Return the (x, y) coordinate for the center point of the cell that contains the specified text.  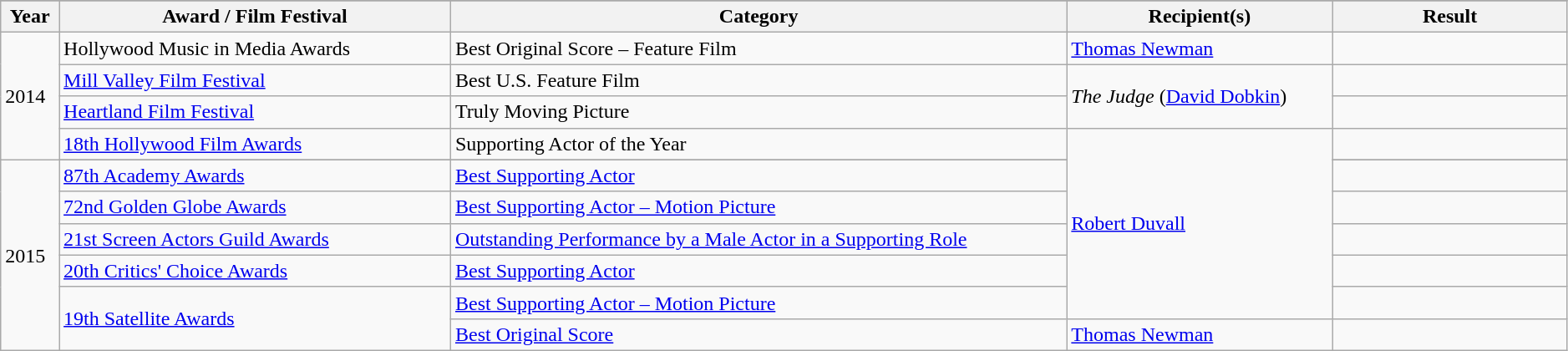
87th Academy Awards (256, 175)
Robert Duvall (1200, 223)
Outstanding Performance by a Male Actor in a Supporting Role (759, 239)
Best Original Score – Feature Film (759, 48)
20th Critics' Choice Awards (256, 271)
18th Hollywood Film Awards (256, 144)
The Judge (David Dobkin) (1200, 96)
Category (759, 17)
Recipient(s) (1200, 17)
Award / Film Festival (256, 17)
Best Original Score (759, 334)
19th Satellite Awards (256, 318)
Year (30, 17)
Result (1450, 17)
2015 (30, 255)
72nd Golden Globe Awards (256, 207)
2014 (30, 96)
Mill Valley Film Festival (256, 80)
21st Screen Actors Guild Awards (256, 239)
Truly Moving Picture (759, 112)
Supporting Actor of the Year (759, 144)
Heartland Film Festival (256, 112)
Best U.S. Feature Film (759, 80)
Hollywood Music in Media Awards (256, 48)
